Return the [x, y] coordinate for the center point of the cell that contains the specified text.  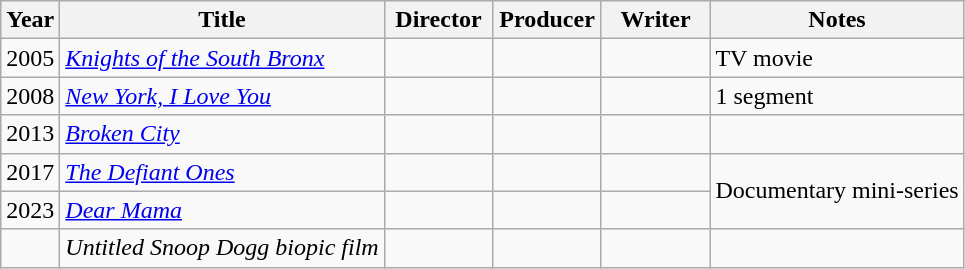
1 segment [837, 96]
Year [30, 20]
2013 [30, 134]
Knights of the South Bronx [222, 58]
The Defiant Ones [222, 172]
Documentary mini-series [837, 191]
2017 [30, 172]
Producer [548, 20]
Dear Mama [222, 210]
TV movie [837, 58]
Writer [656, 20]
Director [438, 20]
Notes [837, 20]
2023 [30, 210]
New York, I Love You [222, 96]
2005 [30, 58]
2008 [30, 96]
Broken City [222, 134]
Untitled Snoop Dogg biopic film [222, 248]
Title [222, 20]
